Determine the [x, y] coordinate at the center of the cell enclosing the given text.  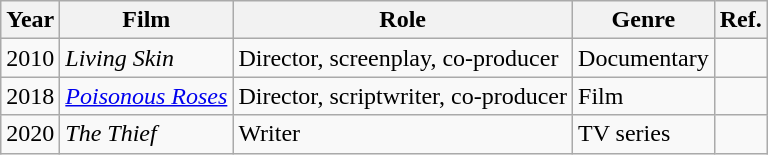
Poisonous Roses [146, 96]
2018 [30, 96]
Living Skin [146, 58]
2010 [30, 58]
TV series [644, 134]
2020 [30, 134]
Director, scriptwriter, co-producer [403, 96]
Role [403, 20]
Ref. [740, 20]
The Thief [146, 134]
Genre [644, 20]
Writer [403, 134]
Documentary [644, 58]
Year [30, 20]
Director, screenplay, co-producer [403, 58]
